Return (x, y) of the center of cell containing provided text 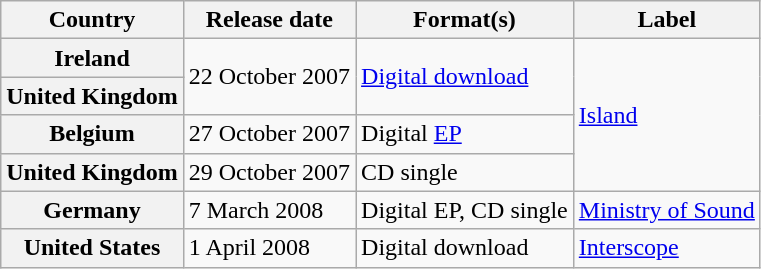
Digital EP, CD single (465, 210)
Germany (92, 210)
Format(s) (465, 20)
22 October 2007 (269, 77)
29 October 2007 (269, 172)
Island (666, 115)
United States (92, 248)
Release date (269, 20)
7 March 2008 (269, 210)
Interscope (666, 248)
Digital EP (465, 134)
Belgium (92, 134)
Label (666, 20)
Country (92, 20)
27 October 2007 (269, 134)
1 April 2008 (269, 248)
Ireland (92, 58)
CD single (465, 172)
Ministry of Sound (666, 210)
